From the cell containing the given text, extract its center point as (x, y) coordinate. 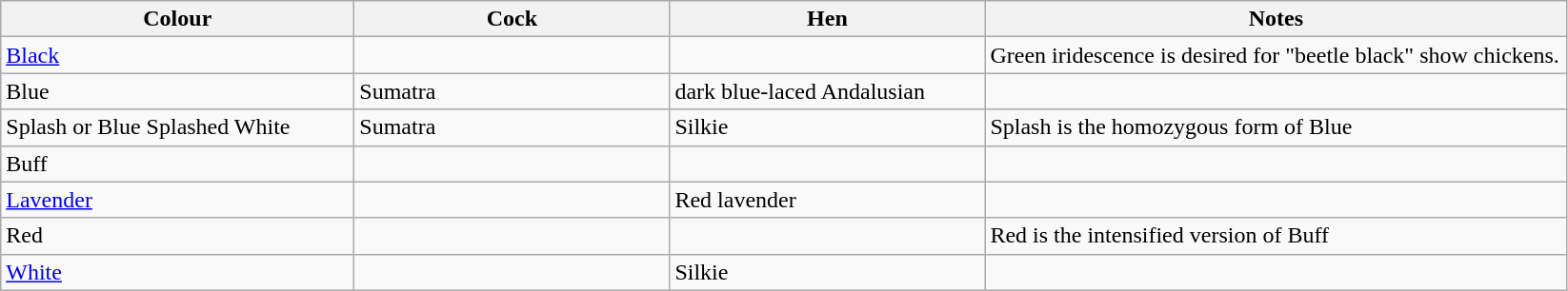
Red is the intensified version of Buff (1277, 236)
Cock (513, 19)
Red (177, 236)
Splash or Blue Splashed White (177, 127)
Red lavender (827, 200)
dark blue-laced Andalusian (827, 91)
Black (177, 55)
Colour (177, 19)
Buff (177, 164)
Lavender (177, 200)
White (177, 272)
Blue (177, 91)
Hen (827, 19)
Splash is the homozygous form of Blue (1277, 127)
Notes (1277, 19)
Green iridescence is desired for "beetle black" show chickens. (1277, 55)
